Provide the (X, Y) coordinate of the cell's center where the given text is located.  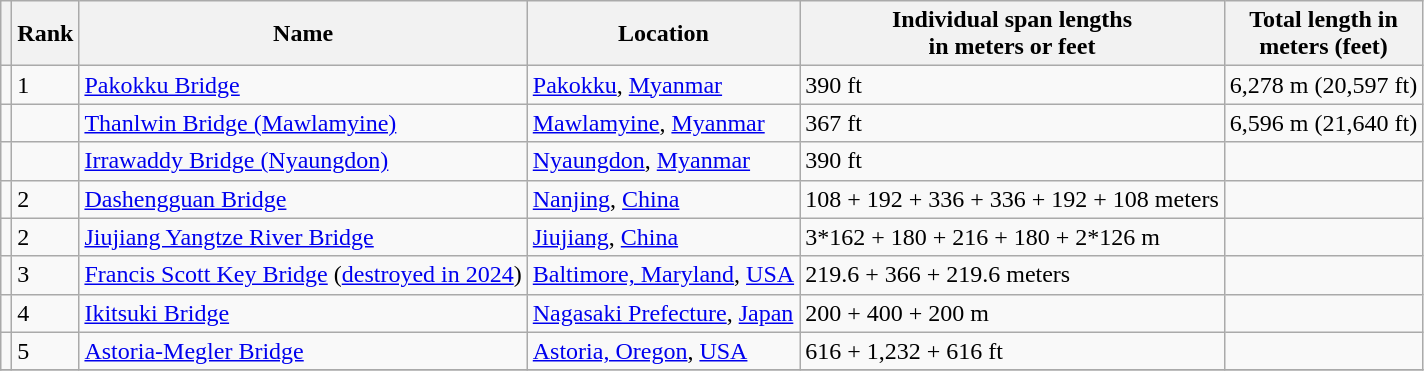
219.6 + 366 + 219.6 meters (1012, 275)
Pakokku, Myanmar (663, 85)
Total length in meters (feet) (1323, 34)
367 ft (1012, 123)
Name (303, 34)
Baltimore, Maryland, USA (663, 275)
Pakokku Bridge (303, 85)
Francis Scott Key Bridge (destroyed in 2024) (303, 275)
Irrawaddy Bridge (Nyaungdon) (303, 161)
3*162 + 180 + 216 + 180 + 2*126 m (1012, 237)
Jiujiang, China (663, 237)
Nagasaki Prefecture, Japan (663, 313)
Jiujiang Yangtze River Bridge (303, 237)
6,596 m (21,640 ft) (1323, 123)
Astoria, Oregon, USA (663, 351)
5 (46, 351)
6,278 m (20,597 ft) (1323, 85)
Dashengguan Bridge (303, 199)
Rank (46, 34)
Mawlamyine, Myanmar (663, 123)
616 + 1,232 + 616 ft (1012, 351)
Thanlwin Bridge (Mawlamyine) (303, 123)
108 + 192 + 336 + 336 + 192 + 108 meters (1012, 199)
Nanjing, China (663, 199)
3 (46, 275)
1 (46, 85)
4 (46, 313)
200 + 400 + 200 m (1012, 313)
Location (663, 34)
Nyaungdon, Myanmar (663, 161)
Individual span lengths in meters or feet (1012, 34)
Ikitsuki Bridge (303, 313)
Astoria-Megler Bridge (303, 351)
